Capture the cell that displays the provided text and extract its (X, Y) central coordinate. 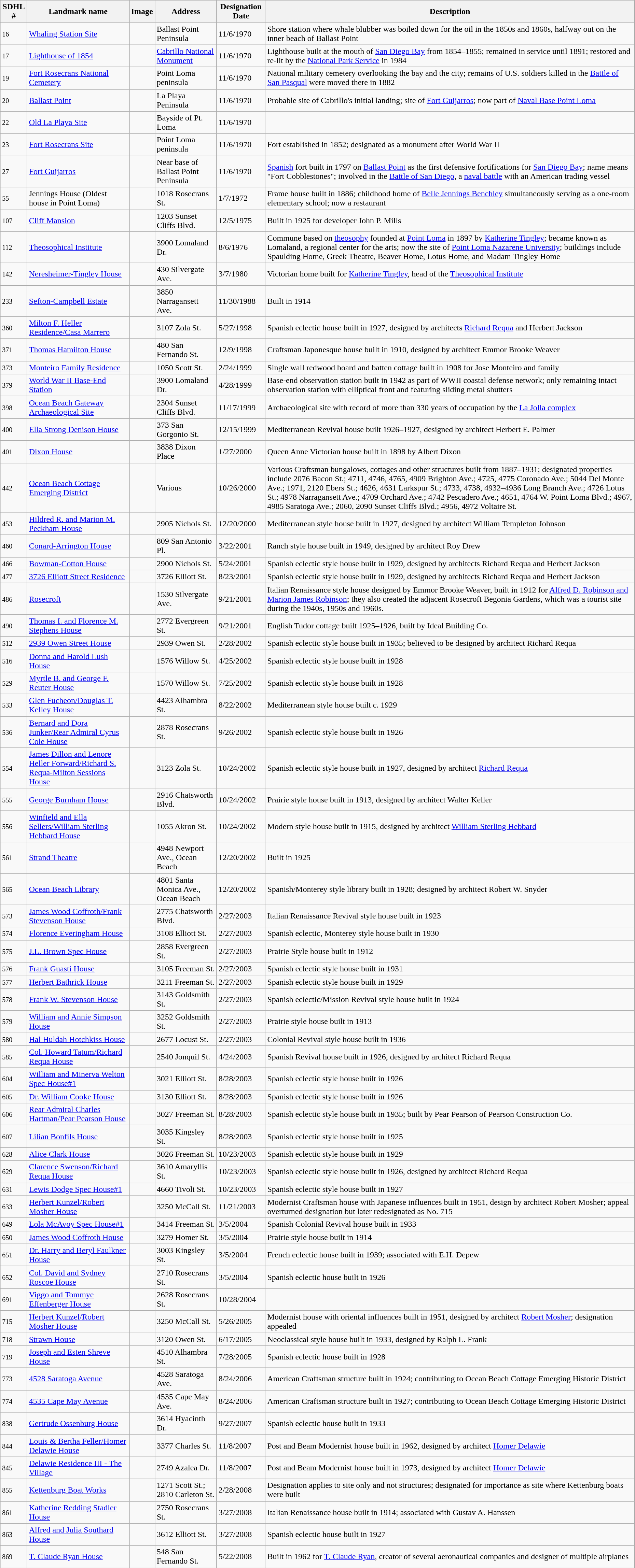
580 (14, 1039)
James Wood Coffroth/Frank Stevenson House (78, 916)
11/17/1999 (241, 408)
Ranch style house built in 1949, designed by architect Roy Drew (450, 546)
Col. David and Sydney Roscoe House (78, 1277)
863 (14, 1535)
554 (14, 768)
17 (14, 56)
844 (14, 1446)
Florence Everingham House (78, 933)
1576 Willow St. (186, 661)
578 (14, 999)
4528 Saratoga Avenue (78, 1379)
Viggo and Tommye Effenberger House (78, 1299)
536 (14, 732)
Alfred and Julia Southard House (78, 1535)
Monteiro Family Residence (78, 368)
2/28/2008 (241, 1490)
718 (14, 1339)
3003 Kingsley St. (186, 1255)
Lilian Bonfils House (78, 1137)
Clarence Swenson/Richard Requa House (78, 1171)
628 (14, 1154)
3726 Elliott St. (186, 576)
World War II Base-End Station (78, 385)
Single wall redwood board and batten cottage built in 1908 for Jose Monteiro and family (450, 368)
Spanish Revival house built in 1926, designed by architect Richard Requa (450, 1057)
Archaeological site with record of more than 330 years of occupation by the La Jolla complex (450, 408)
6/17/2005 (241, 1339)
12/5/1975 (241, 220)
3612 Elliott St. (186, 1535)
112 (14, 247)
Prairie style house built in 1913 (450, 1021)
5/27/1998 (241, 328)
Delawie Residence III - The Village (78, 1468)
7/25/2002 (241, 683)
10/28/2004 (241, 1299)
Lighthouse of 1854 (78, 56)
Alice Clark House (78, 1154)
12/15/1999 (241, 429)
12/20/2000 (241, 524)
Mediterranean style house built c. 1929 (450, 705)
La Playa Peninsula (186, 100)
Fort Guijarros (78, 171)
8/6/1976 (241, 247)
23 (14, 145)
3850 Narragansett Ave. (186, 301)
Prairie style house built in 1913, designed by architect Walter Keller (450, 799)
2916 Chatsworth Blvd. (186, 799)
3/7/1980 (241, 274)
371 (14, 350)
Milton F. Heller Residence/Casa Marrero (78, 328)
4/25/2002 (241, 661)
1203 Sunset Cliffs Blvd. (186, 220)
466 (14, 564)
Dixon House (78, 452)
430 Silvergate Ave. (186, 274)
James Dillon and Lenore Heller Forward/Richard S. Requa-Milton Sessions House (78, 768)
Prairie style house built in 1914 (450, 1237)
3035 Kingsley St. (186, 1137)
3/22/2001 (241, 546)
453 (14, 524)
1018 Rosecrans St. (186, 198)
Ocean Beach Cottage Emerging District (78, 488)
Designation applies to site only and not structures; designated for importance as site where Kettenburg boats were built (450, 1490)
Dr. William Cooke House (78, 1097)
Gertrude Ossenburg House (78, 1423)
3377 Charles St. (186, 1446)
3252 Goldsmith St. (186, 1021)
3279 Homer St. (186, 1237)
Spanish eclectic style house built in 1925 (450, 1137)
Ballast Point (78, 100)
861 (14, 1512)
486 (14, 599)
373 (14, 368)
George Burnham House (78, 799)
533 (14, 705)
Built in 1925 (450, 858)
2939 Owen Street House (78, 643)
107 (14, 220)
477 (14, 576)
516 (14, 661)
Probable site of Cabrillo's initial landing; site of Fort Guijarros; now part of Naval Base Point Loma (450, 100)
Donna and Harold Lush House (78, 661)
Spanish eclectic house built in 1928 (450, 1357)
4801 Santa Monica Ave., Ocean Beach (186, 889)
Strawn House (78, 1339)
1271 Scott St.; 2810 Carleton St. (186, 1490)
Hildred R. and Marion M. Peckham House (78, 524)
Post and Beam Modernist house built in 1962, designed by architect Homer Delawie (450, 1446)
529 (14, 683)
480 San Fernando St. (186, 350)
9/27/2007 (241, 1423)
Herbert Bathrick House (78, 982)
2540 Jonquil St. (186, 1057)
2775 Chatsworth Blvd. (186, 916)
2677 Locust St. (186, 1039)
2710 Rosecrans St. (186, 1277)
Rear Admiral Charles Hartman/Pear Pearson House (78, 1114)
Spanish/Monterey style library built in 1928; designed by architect Robert W. Snyder (450, 889)
Theosophical Institute (78, 247)
Spanish eclectic/Mission Revival style house built in 1924 (450, 999)
Spanish Colonial Revival house built in 1933 (450, 1224)
579 (14, 1021)
4660 Tivoli St. (186, 1189)
Frank Guasti House (78, 969)
5/22/2008 (241, 1556)
William and Annie Simpson House (78, 1021)
2/28/2002 (241, 643)
556 (14, 826)
838 (14, 1423)
William and Minerva Welton Spec House#1 (78, 1079)
Winfield and Ella Sellers/William Sterling Hebbard House (78, 826)
2304 Sunset Cliffs Blvd. (186, 408)
Spanish eclectic house built in 1927 (450, 1535)
2749 Azalea Dr. (186, 1468)
576 (14, 969)
Frame house built in 1886; childhood home of Belle Jennings Benchley simultaneously serving as a one-room elementary school; now a restaurant (450, 198)
604 (14, 1079)
512 (14, 643)
Queen Anne Victorian house built in 1898 by Albert Dixon (450, 452)
3143 Goldsmith St. (186, 999)
Frank W. Stevenson House (78, 999)
401 (14, 452)
2905 Nichols St. (186, 524)
2628 Rosecrans St. (186, 1299)
1/27/2000 (241, 452)
3614 Hyacinth Dr. (186, 1423)
5/24/2001 (241, 564)
Neresheimer-Tingley House (78, 274)
Built in 1914 (450, 301)
4948 Newport Ave., Ocean Beach (186, 858)
Lewis Dodge Spec House#1 (78, 1189)
2858 Evergreen St. (186, 951)
Various (186, 488)
8/23/2001 (241, 576)
4535 Cape May Avenue (78, 1401)
Image (142, 12)
Louis & Bertha Feller/Homer Delawie House (78, 1446)
Shore station where whale blubber was boiled down for the oil in the 1850s and 1860s, halfway out on the inner beach of Ballast Point (450, 33)
7/28/2005 (241, 1357)
Built in 1925 for developer John P. Mills (450, 220)
4423 Alhambra St. (186, 705)
Spanish eclectic style house built in 1927, designed by architect Richard Requa (450, 768)
1530 Silvergate Ave. (186, 599)
652 (14, 1277)
565 (14, 889)
Ocean Beach Library (78, 889)
2/24/1999 (241, 368)
773 (14, 1379)
2772 Evergreen St. (186, 625)
651 (14, 1255)
Mediterranean style house built in 1927, designed by architect William Templeton Johnson (450, 524)
Modern style house built in 1915, designed by architect William Sterling Hebbard (450, 826)
Myrtle B. and George F. Reuter House (78, 683)
1570 Willow St. (186, 683)
3610 Amaryllis St. (186, 1171)
4535 Cape May Ave. (186, 1401)
Designation Date (241, 12)
3726 Elliott Street Residence (78, 576)
Whaling Station Site (78, 33)
Jennings House (Oldest house in Point Loma) (78, 198)
55 (14, 198)
9/26/2002 (241, 732)
379 (14, 385)
3027 Freeman St. (186, 1114)
Old La Playa Site (78, 122)
12/9/1998 (241, 350)
3123 Zola St. (186, 768)
Spanish eclectic house built in 1927, designed by architects Richard Requa and Herbert Jackson (450, 328)
3026 Freeman St. (186, 1154)
561 (14, 858)
Ballast Point Peninsula (186, 33)
573 (14, 916)
3120 Owen St. (186, 1339)
Fort Rosecrans Site (78, 145)
574 (14, 933)
Spanish eclectic, Monterey style house built in 1930 (450, 933)
T. Claude Ryan House (78, 1556)
2939 Owen St. (186, 643)
Victorian home built for Katherine Tingley, head of the Theosophical Institute (450, 274)
585 (14, 1057)
Hal Huldah Hotchkiss House (78, 1039)
Italian Renaissance Revival style house built in 1923 (450, 916)
715 (14, 1322)
Italian Renaissance house built in 1914; associated with Gustav A. Hanssen (450, 1512)
Bernard and Dora Junker/Rear Admiral Cyrus Cole House (78, 732)
Colonial Revival style house built in 1936 (450, 1039)
19 (14, 78)
3414 Freeman St. (186, 1224)
691 (14, 1299)
Dr. Harry and Beryl Faulkner House (78, 1255)
855 (14, 1490)
Conard-Arrington House (78, 546)
Spanish eclectic house built in 1933 (450, 1423)
Bowman-Cotton House (78, 564)
Cabrillo National Monument (186, 56)
Description (450, 12)
Strand Theatre (78, 858)
845 (14, 1468)
Fort Rosecrans National Cemetery (78, 78)
631 (14, 1189)
Ella Strong Denison House (78, 429)
27 (14, 171)
Cliff Mansion (78, 220)
Post and Beam Modernist house built in 1973, designed by architect Homer Delawie (450, 1468)
809 San Antonio Pl. (186, 546)
490 (14, 625)
Neoclassical style house built in 1933, designed by Ralph L. Frank (450, 1339)
1/7/1972 (241, 198)
SDHL # (14, 12)
Landmark name (78, 12)
Katherine Redding Stadler House (78, 1512)
Mediterranean Revival house built 1926–1927, designed by architect Herbert E. Palmer (450, 429)
National military cemetery overlooking the bay and the city; remains of U.S. soldiers killed in the Battle of San Pasqual were moved there in 1882 (450, 78)
3838 Dixon Place (186, 452)
2900 Nichols St. (186, 564)
Joseph and Esten Shreve House (78, 1357)
Near base of Ballast Point Peninsula (186, 171)
233 (14, 301)
3130 Elliott St. (186, 1097)
460 (14, 546)
11/21/2003 (241, 1207)
Ocean Beach Gateway Archaeological Site (78, 408)
4528 Saratoga Ave. (186, 1379)
4/28/1999 (241, 385)
Spanish eclectic style house built in 1935; believed to be designed by architect Richard Requa (450, 643)
400 (14, 429)
442 (14, 488)
Spanish eclectic house built in 1926 (450, 1277)
575 (14, 951)
Fort established in 1852; designated as a monument after World War II (450, 145)
719 (14, 1357)
3021 Elliott St. (186, 1079)
Spanish eclectic style house built in 1926, designed by architect Richard Requa (450, 1171)
Thomas I. and Florence M. Stephens House (78, 625)
3108 Elliott St. (186, 933)
142 (14, 274)
Prairie Style house built in 1912 (450, 951)
Address (186, 12)
Lola McAvoy Spec House#1 (78, 1224)
1050 Scott St. (186, 368)
Sefton-Campbell Estate (78, 301)
606 (14, 1114)
Spanish eclectic style house built in 1931 (450, 969)
16 (14, 33)
Spanish eclectic style house built in 1935; built by Pear Pearson of Pearson Construction Co. (450, 1114)
360 (14, 328)
605 (14, 1097)
373 San Gorgonio St. (186, 429)
649 (14, 1224)
8/22/2002 (241, 705)
3211 Freeman St. (186, 982)
English Tudor cottage built 1925–1926, built by Ideal Building Co. (450, 625)
American Craftsman structure built in 1924; contributing to Ocean Beach Cottage Emerging Historic District (450, 1379)
548 San Fernando St. (186, 1556)
577 (14, 982)
3107 Zola St. (186, 328)
555 (14, 799)
Kettenburg Boat Works (78, 1490)
4510 Alhambra St. (186, 1357)
J.L. Brown Spec House (78, 951)
Craftsman Japonesque house built in 1910, designed by architect Emmor Brooke Weaver (450, 350)
10/26/2000 (241, 488)
Glen Fucheon/Douglas T. Kelley House (78, 705)
5/26/2005 (241, 1322)
Bayside of Pt. Loma (186, 122)
4/24/2003 (241, 1057)
Rosecroft (78, 599)
774 (14, 1401)
398 (14, 408)
Modernist house with oriental influences built in 1951, designed by architect Robert Mosher; designation appealed (450, 1322)
American Craftsman structure built in 1927; contributing to Ocean Beach Cottage Emerging Historic District (450, 1401)
2878 Rosecrans St. (186, 732)
607 (14, 1137)
1055 Akron St. (186, 826)
2750 Rosecrans St. (186, 1512)
French eclectic house built in 1939; associated with E.H. Depew (450, 1255)
20 (14, 100)
869 (14, 1556)
Thomas Hamilton House (78, 350)
James Wood Coffroth House (78, 1237)
650 (14, 1237)
22 (14, 122)
3105 Freeman St. (186, 969)
Spanish eclectic style house built in 1927 (450, 1189)
Col. Howard Tatum/Richard Requa House (78, 1057)
633 (14, 1207)
Built in 1962 for T. Claude Ryan, creator of several aeronautical companies and designer of multiple airplanes (450, 1556)
629 (14, 1171)
11/30/1988 (241, 301)
